Locate the cell with the specified text and output its (x, y) center coordinate. 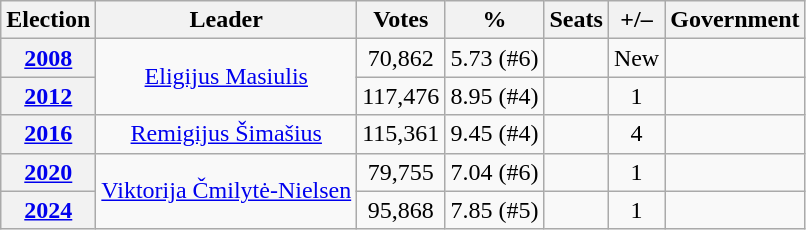
8.95 (#4) (494, 96)
Election (48, 20)
2012 (48, 96)
7.04 (#6) (494, 172)
Viktorija Čmilytė-Nielsen (226, 191)
Government (735, 20)
9.45 (#4) (494, 134)
New (636, 58)
+/– (636, 20)
70,862 (401, 58)
117,476 (401, 96)
79,755 (401, 172)
% (494, 20)
Leader (226, 20)
Seats (576, 20)
5.73 (#6) (494, 58)
2024 (48, 210)
7.85 (#5) (494, 210)
2008 (48, 58)
2016 (48, 134)
Eligijus Masiulis (226, 77)
95,868 (401, 210)
2020 (48, 172)
Remigijus Šimašius (226, 134)
4 (636, 134)
Votes (401, 20)
115,361 (401, 134)
